Return [X, Y] of the center of cell containing provided text 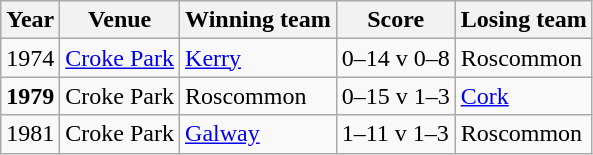
Year [30, 20]
Losing team [524, 20]
Venue [120, 20]
1–11 v 1–3 [396, 134]
0–14 v 0–8 [396, 58]
1981 [30, 134]
1979 [30, 96]
1974 [30, 58]
0–15 v 1–3 [396, 96]
Kerry [258, 58]
Galway [258, 134]
Score [396, 20]
Winning team [258, 20]
Cork [524, 96]
